Detect which cell encompasses the target text, then output its [x, y] center coordinate. 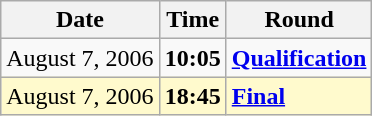
18:45 [192, 96]
Final [299, 96]
Qualification [299, 58]
Round [299, 20]
10:05 [192, 58]
Time [192, 20]
Date [80, 20]
